Extract the (x, y) coordinate from the center of the cell holding the provided text.  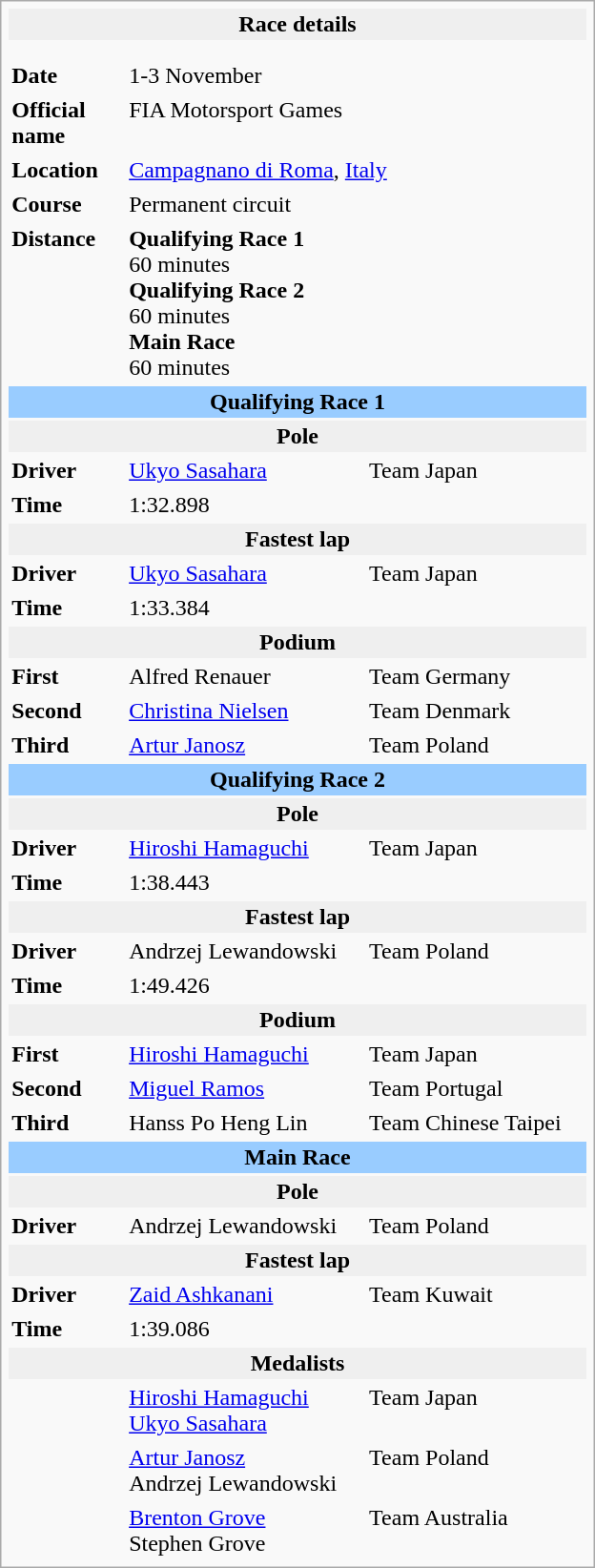
Miguel Ramos (244, 1089)
Hiroshi Hamaguchi Ukyo Sasahara (244, 1411)
Team Kuwait (477, 1295)
Campagnano di Roma, Italy (357, 170)
Team Portugal (477, 1089)
Artur Janosz (244, 746)
1:39.086 (357, 1330)
Race details (297, 25)
Official name (66, 123)
Qualifying Race 1 (297, 402)
Course (66, 204)
Qualifying Race 160 minutesQualifying Race 260 minutesMain Race60 minutes (357, 303)
Medalists (297, 1364)
1:38.443 (357, 883)
Hanss Po Heng Lin (244, 1124)
1-3 November (244, 76)
Team Chinese Taipei (477, 1124)
Christina Nielsen (244, 712)
Team Australia (477, 1531)
Team Denmark (477, 712)
Permanent circuit (357, 204)
1:32.898 (357, 505)
Zaid Ashkanani (244, 1295)
Date (66, 76)
Alfred Renauer (244, 677)
1:49.426 (357, 986)
Team Germany (477, 677)
Distance (66, 303)
Location (66, 170)
Main Race (297, 1158)
Qualifying Race 2 (297, 780)
FIA Motorsport Games (357, 123)
Artur Janosz Andrzej Lewandowski (244, 1471)
1:33.384 (357, 609)
Brenton Grove Stephen Grove (244, 1531)
